Identify which cell holds the provided text, then report its [X, Y] central coordinate. 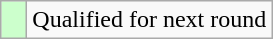
Qualified for next round [150, 20]
